Determine the [X, Y] coordinate at the center of the cell enclosing the given text.  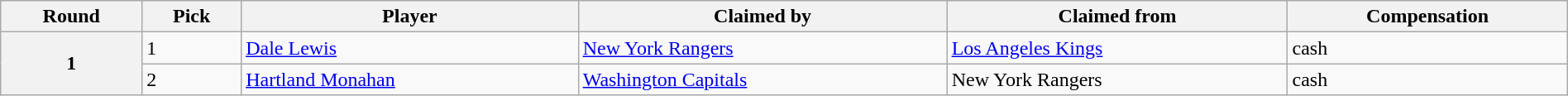
Compensation [1427, 17]
2 [192, 79]
Claimed from [1117, 17]
Hartland Monahan [410, 79]
Pick [192, 17]
Claimed by [762, 17]
Los Angeles Kings [1117, 48]
Round [71, 17]
Player [410, 17]
Washington Capitals [762, 79]
Dale Lewis [410, 48]
